Identify which cell holds the provided text, then report its (x, y) central coordinate. 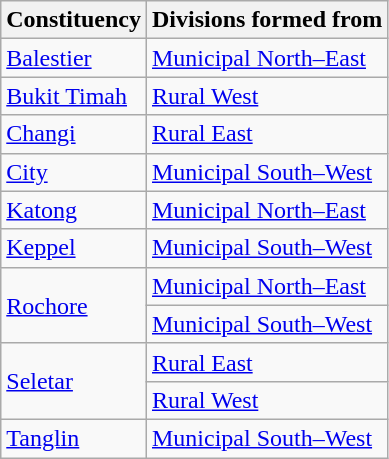
Divisions formed from (266, 20)
City (74, 172)
Balestier (74, 58)
Tanglin (74, 438)
Keppel (74, 248)
Changi (74, 134)
Constituency (74, 20)
Bukit Timah (74, 96)
Seletar (74, 381)
Katong (74, 210)
Rochore (74, 305)
